Pinpoint the cell where the given text exists, returning its [x, y] midpoint coordinate. 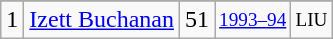
1993–94 [253, 20]
Izett Buchanan [102, 20]
1 [12, 20]
51 [196, 20]
LIU [312, 20]
